Capture the cell that displays the provided text and extract its [x, y] central coordinate. 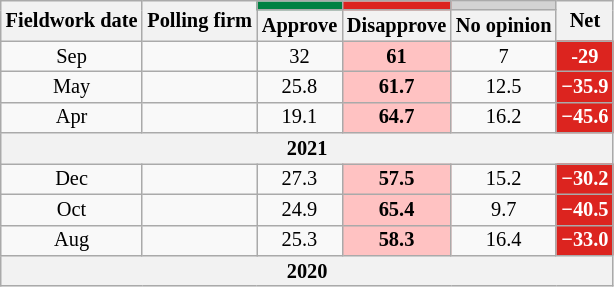
15.2 [504, 178]
32 [300, 56]
9.7 [504, 210]
25.3 [300, 240]
Fieldwork date [72, 20]
−30.2 [584, 178]
−33.0 [584, 240]
58.3 [396, 240]
19.1 [300, 118]
12.5 [504, 86]
Approve [300, 26]
24.9 [300, 210]
−35.9 [584, 86]
25.8 [300, 86]
27.3 [300, 178]
2021 [308, 148]
57.5 [396, 178]
61 [396, 56]
Disapprove [396, 26]
Apr [72, 118]
16.2 [504, 118]
Aug [72, 240]
2020 [308, 270]
No opinion [504, 26]
−45.6 [584, 118]
16.4 [504, 240]
-29 [584, 56]
Dec [72, 178]
Oct [72, 210]
61.7 [396, 86]
Polling firm [199, 20]
Net [584, 20]
May [72, 86]
−40.5 [584, 210]
Sep [72, 56]
65.4 [396, 210]
64.7 [396, 118]
7 [504, 56]
